Output the [x, y] coordinate of the center of the cell containing the given text.  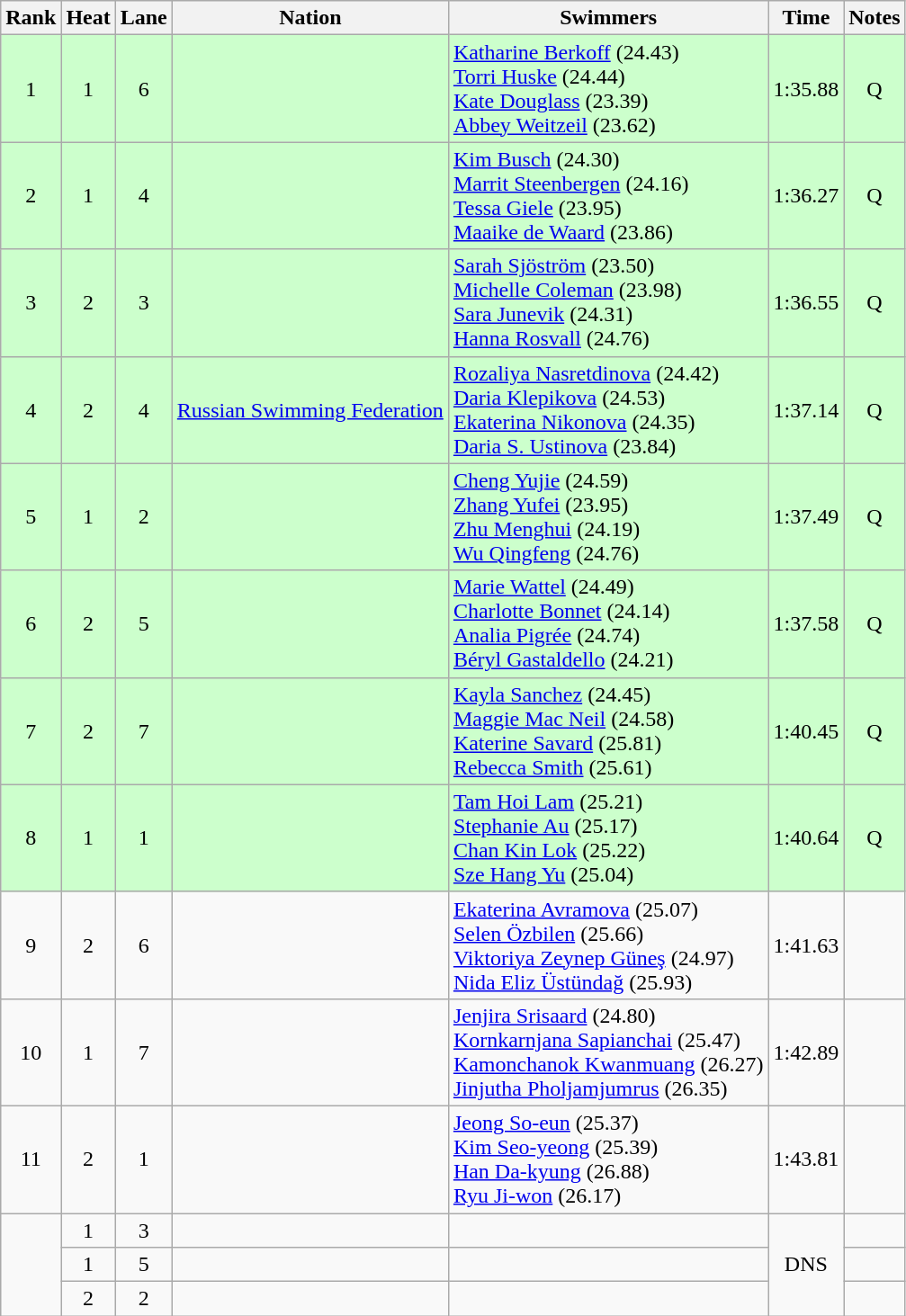
Russian Swimming Federation [309, 410]
Katharine Berkoff (24.43)Torri Huske (24.44)Kate Douglass (23.39)Abbey Weitzeil (23.62) [608, 88]
Nation [309, 18]
Rank [31, 18]
1:40.64 [806, 838]
1:37.14 [806, 410]
Kim Busch (24.30)Marrit Steenbergen (24.16)Tessa Giele (23.95)Maaike de Waard (23.86) [608, 196]
Lane [144, 18]
11 [31, 1159]
Swimmers [608, 18]
Tam Hoi Lam (25.21)Stephanie Au (25.17)Chan Kin Lok (25.22)Sze Hang Yu (25.04) [608, 838]
1:40.45 [806, 730]
Notes [875, 18]
Kayla Sanchez (24.45)Maggie Mac Neil (24.58)Katerine Savard (25.81)Rebecca Smith (25.61) [608, 730]
1:36.27 [806, 196]
Jenjira Srisaard (24.80)Kornkarnjana Sapianchai (25.47)Kamonchanok Kwanmuang (26.27)Jinjutha Pholjamjumrus (26.35) [608, 1052]
8 [31, 838]
1:37.49 [806, 516]
1:35.88 [806, 88]
1:43.81 [806, 1159]
1:36.55 [806, 302]
Cheng Yujie (24.59)Zhang Yufei (23.95)Zhu Menghui (24.19)Wu Qingfeng (24.76) [608, 516]
Time [806, 18]
10 [31, 1052]
Sarah Sjöström (23.50)Michelle Coleman (23.98)Sara Junevik (24.31)Hanna Rosvall (24.76) [608, 302]
Heat [88, 18]
1:41.63 [806, 944]
9 [31, 944]
Jeong So-eun (25.37)Kim Seo-yeong (25.39)Han Da-kyung (26.88)Ryu Ji-won (26.17) [608, 1159]
1:42.89 [806, 1052]
Rozaliya Nasretdinova (24.42)Daria Klepikova (24.53)Ekaterina Nikonova (24.35)Daria S. Ustinova (23.84) [608, 410]
Marie Wattel (24.49)Charlotte Bonnet (24.14)Analia Pigrée (24.74)Béryl Gastaldello (24.21) [608, 624]
Ekaterina Avramova (25.07)Selen Özbilen (25.66)Viktoriya Zeynep Güneş (24.97)Nida Eliz Üstündağ (25.93) [608, 944]
1:37.58 [806, 624]
DNS [806, 1264]
